Return [x, y] of the center of cell containing provided text 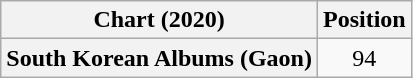
Position [364, 20]
94 [364, 58]
South Korean Albums (Gaon) [160, 58]
Chart (2020) [160, 20]
